For the text-containing cell, return its midpoint in (x, y) coordinate format. 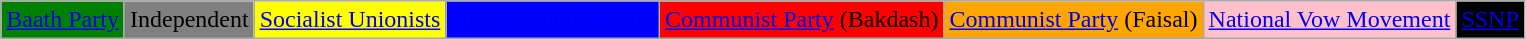
Arab Socialist Union (553, 20)
Communist Party (Bakdash) (802, 20)
Socialist Unionists (350, 20)
Communist Party (Faisal) (1074, 20)
Independent (189, 20)
National Vow Movement (1330, 20)
SSNP (1490, 20)
Baath Party (63, 20)
